Output the [x, y] coordinate of the center of the cell containing the given text.  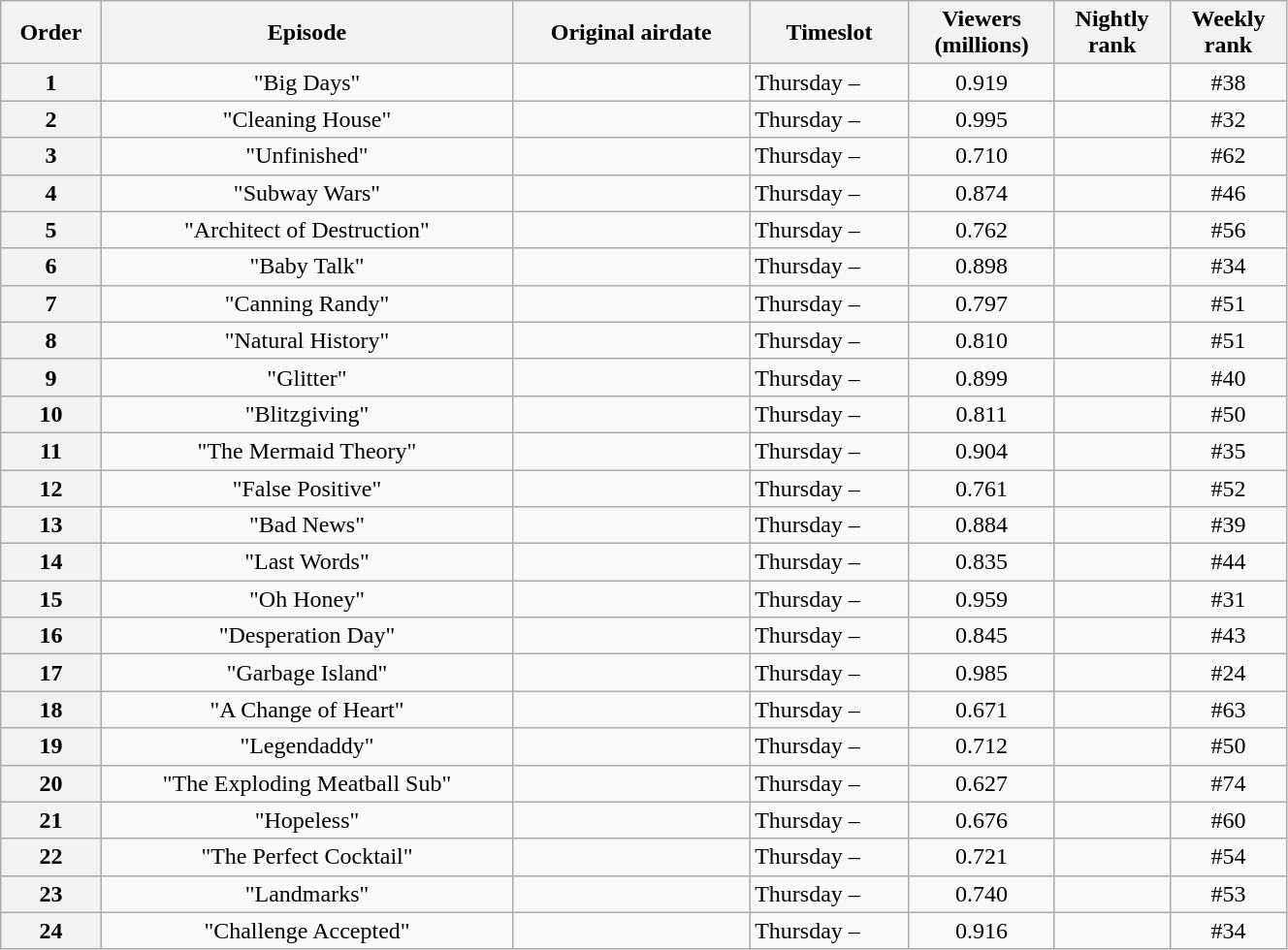
"Legendaddy" [306, 746]
"Hopeless" [306, 820]
Timeslot [830, 33]
2 [50, 119]
"The Mermaid Theory" [306, 451]
#62 [1229, 156]
0.845 [982, 636]
"Desperation Day" [306, 636]
"Last Words" [306, 562]
"Oh Honey" [306, 599]
#32 [1229, 119]
4 [50, 193]
#60 [1229, 820]
8 [50, 340]
"Landmarks" [306, 894]
#43 [1229, 636]
"Garbage Island" [306, 673]
3 [50, 156]
19 [50, 746]
13 [50, 525]
Viewers(millions) [982, 33]
12 [50, 488]
"Unfinished" [306, 156]
11 [50, 451]
5 [50, 230]
0.676 [982, 820]
16 [50, 636]
0.740 [982, 894]
0.916 [982, 931]
#56 [1229, 230]
0.904 [982, 451]
"Glitter" [306, 377]
0.898 [982, 267]
14 [50, 562]
0.835 [982, 562]
0.671 [982, 710]
"Cleaning House" [306, 119]
"Bad News" [306, 525]
"False Positive" [306, 488]
"The Exploding Meatball Sub" [306, 783]
0.762 [982, 230]
"Natural History" [306, 340]
Weeklyrank [1229, 33]
1 [50, 82]
Nightlyrank [1112, 33]
0.899 [982, 377]
Original airdate [631, 33]
20 [50, 783]
23 [50, 894]
"Baby Talk" [306, 267]
#40 [1229, 377]
#44 [1229, 562]
0.985 [982, 673]
"Subway Wars" [306, 193]
"Big Days" [306, 82]
"Blitzgiving" [306, 414]
"Architect of Destruction" [306, 230]
#74 [1229, 783]
0.884 [982, 525]
0.919 [982, 82]
6 [50, 267]
10 [50, 414]
18 [50, 710]
#63 [1229, 710]
"The Perfect Cocktail" [306, 857]
0.627 [982, 783]
#35 [1229, 451]
"Canning Randy" [306, 303]
0.721 [982, 857]
Episode [306, 33]
7 [50, 303]
21 [50, 820]
0.761 [982, 488]
"A Change of Heart" [306, 710]
#24 [1229, 673]
0.959 [982, 599]
0.710 [982, 156]
#52 [1229, 488]
24 [50, 931]
15 [50, 599]
Order [50, 33]
9 [50, 377]
22 [50, 857]
0.874 [982, 193]
0.995 [982, 119]
0.797 [982, 303]
#38 [1229, 82]
0.810 [982, 340]
#53 [1229, 894]
0.712 [982, 746]
17 [50, 673]
#54 [1229, 857]
#46 [1229, 193]
#39 [1229, 525]
"Challenge Accepted" [306, 931]
#31 [1229, 599]
0.811 [982, 414]
